Locate the cell with the specified text and output its [X, Y] center coordinate. 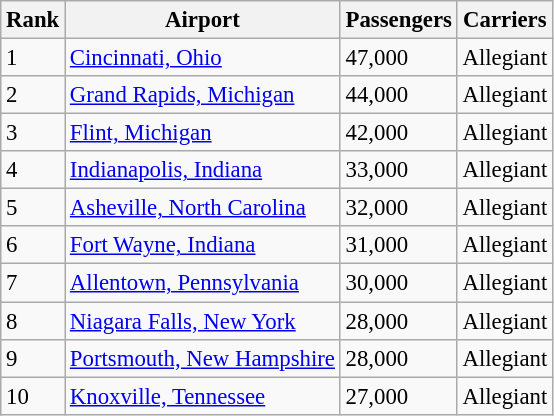
Flint, Michigan [203, 133]
2 [33, 95]
31,000 [398, 245]
32,000 [398, 208]
Fort Wayne, Indiana [203, 245]
1 [33, 58]
4 [33, 170]
47,000 [398, 58]
Niagara Falls, New York [203, 321]
42,000 [398, 133]
Passengers [398, 20]
Asheville, North Carolina [203, 208]
Carriers [504, 20]
Cincinnati, Ohio [203, 58]
5 [33, 208]
Rank [33, 20]
10 [33, 396]
30,000 [398, 283]
44,000 [398, 95]
Allentown, Pennsylvania [203, 283]
6 [33, 245]
9 [33, 358]
27,000 [398, 396]
Knoxville, Tennessee [203, 396]
3 [33, 133]
Airport [203, 20]
Indianapolis, Indiana [203, 170]
7 [33, 283]
Portsmouth, New Hampshire [203, 358]
Grand Rapids, Michigan [203, 95]
8 [33, 321]
33,000 [398, 170]
